Scan for the cell matching the given text and deliver its (x, y) coordinate at center. 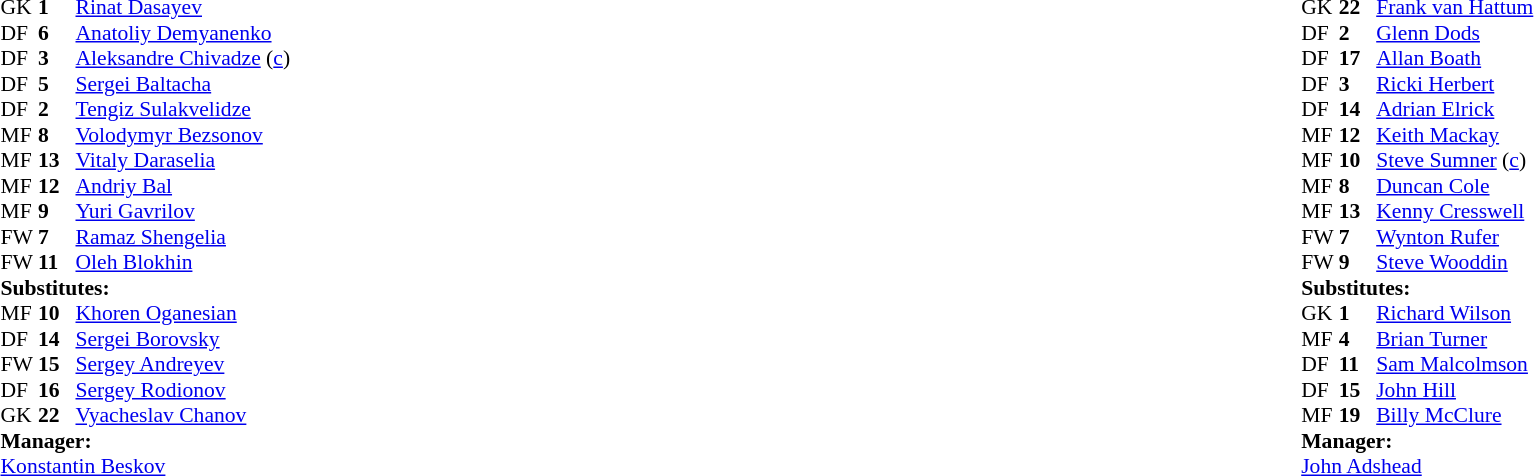
5 (57, 84)
Wynton Rufer (1454, 237)
4 (1358, 339)
Billy McClure (1454, 415)
Sergei Baltacha (184, 84)
Yuri Gavrilov (184, 211)
16 (57, 390)
Ricki Herbert (1454, 84)
Sergey Andreyev (184, 365)
Brian Turner (1454, 339)
Vyacheslav Chanov (184, 415)
Richard Wilson (1454, 313)
Kenny Cresswell (1454, 211)
Oleh Blokhin (184, 263)
Allan Boath (1454, 59)
Sam Malcolmson (1454, 365)
Ramaz Shengelia (184, 237)
Sergey Rodionov (184, 390)
Glenn Dods (1454, 33)
Steve Sumner (c) (1454, 161)
1 (1358, 313)
Steve Wooddin (1454, 263)
19 (1358, 415)
Tengiz Sulakvelidze (184, 109)
Vitaly Daraselia (184, 161)
John Hill (1454, 390)
22 (57, 415)
6 (57, 33)
Anatoliy Demyanenko (184, 33)
Aleksandre Chivadze (c) (184, 59)
Andriy Bal (184, 186)
Khoren Oganesian (184, 313)
Duncan Cole (1454, 186)
17 (1358, 59)
Adrian Elrick (1454, 109)
Volodymyr Bezsonov (184, 135)
Keith Mackay (1454, 135)
Sergei Borovsky (184, 339)
